Detect which cell encompasses the target text, then output its [x, y] center coordinate. 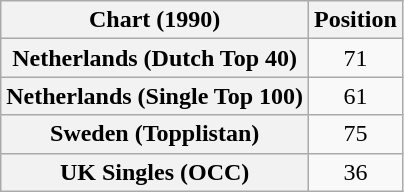
Position [356, 20]
UK Singles (OCC) [155, 172]
61 [356, 96]
71 [356, 58]
Sweden (Topplistan) [155, 134]
Netherlands (Single Top 100) [155, 96]
36 [356, 172]
75 [356, 134]
Chart (1990) [155, 20]
Netherlands (Dutch Top 40) [155, 58]
